Search for the cell housing the specified text and yield its (X, Y) center coordinate. 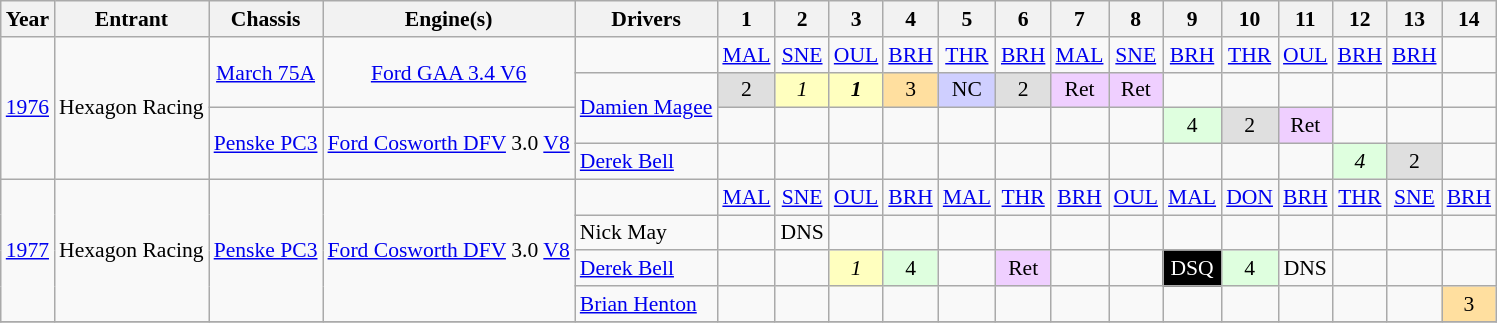
Ford GAA 3.4 V6 (449, 72)
9 (1192, 19)
12 (1360, 19)
8 (1136, 19)
Nick May (646, 233)
7 (1079, 19)
March 75A (266, 72)
Brian Henton (646, 304)
NC (967, 90)
DSQ (1192, 269)
14 (1470, 19)
Drivers (646, 19)
Year (28, 19)
Damien Magee (646, 108)
1976 (28, 108)
6 (1024, 19)
DON (1250, 197)
Entrant (132, 19)
11 (1306, 19)
1977 (28, 250)
Chassis (266, 19)
13 (1414, 19)
5 (967, 19)
10 (1250, 19)
Engine(s) (449, 19)
